Determine the (x, y) coordinate at the center of the cell enclosing the given text.  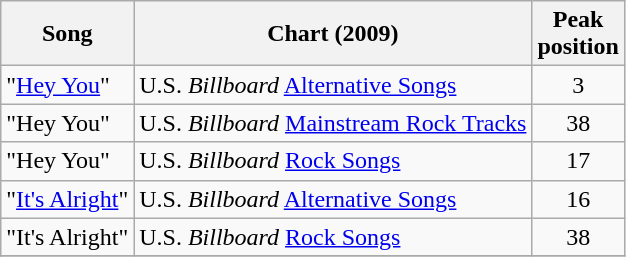
3 (578, 85)
Song (68, 34)
17 (578, 161)
U.S. Billboard Mainstream Rock Tracks (333, 123)
Peakposition (578, 34)
Chart (2009) (333, 34)
16 (578, 199)
